Provide the [X, Y] coordinate of the cell's center where the given text is located.  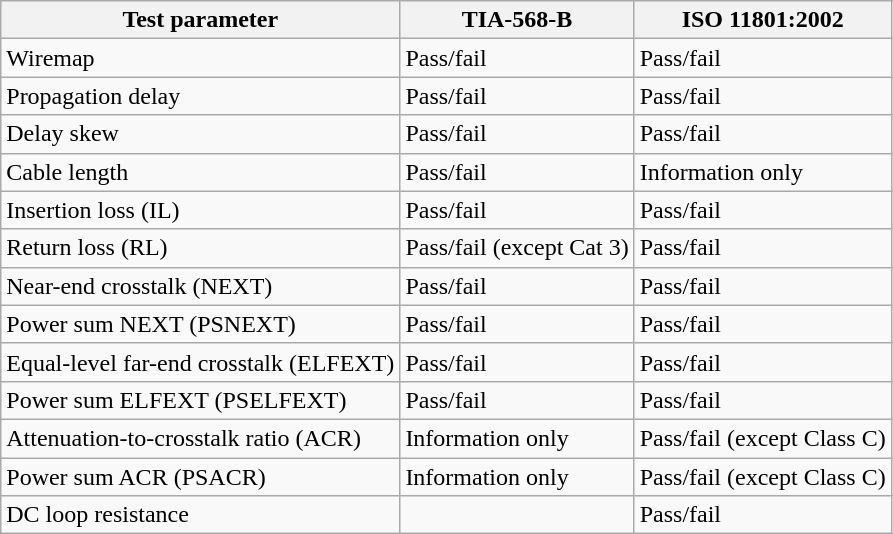
Cable length [200, 172]
Pass/fail (except Cat 3) [517, 248]
Wiremap [200, 58]
Power sum ELFEXT (PSELFEXT) [200, 400]
TIA-568-B [517, 20]
Attenuation-to-crosstalk ratio (ACR) [200, 438]
Equal-level far-end crosstalk (ELFEXT) [200, 362]
Power sum ACR (PSACR) [200, 477]
Propagation delay [200, 96]
Insertion loss (IL) [200, 210]
Delay skew [200, 134]
ISO 11801:2002 [762, 20]
Near-end crosstalk (NEXT) [200, 286]
Power sum NEXT (PSNEXT) [200, 324]
DC loop resistance [200, 515]
Test parameter [200, 20]
Return loss (RL) [200, 248]
